Search for the cell housing the specified text and yield its (x, y) center coordinate. 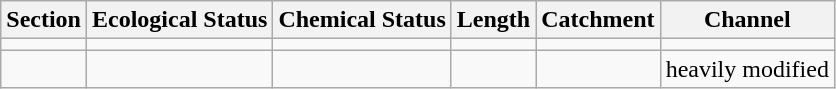
Length (493, 20)
Catchment (598, 20)
Ecological Status (179, 20)
Section (44, 20)
Chemical Status (362, 20)
heavily modified (747, 69)
Channel (747, 20)
